Return the [X, Y] coordinate for the center point of the cell that contains the specified text.  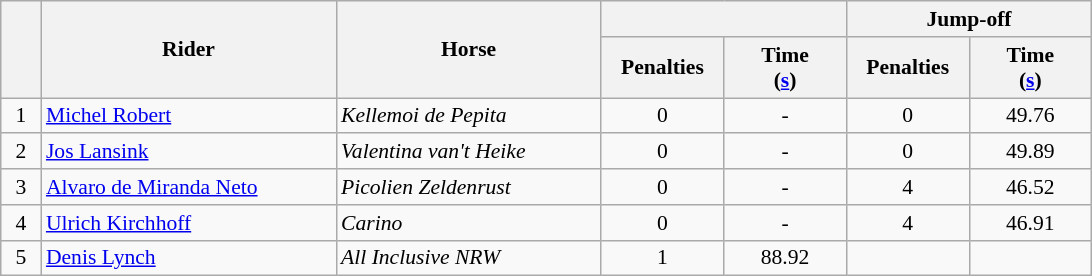
All Inclusive NRW [468, 258]
Kellemoi de Pepita [468, 116]
2 [21, 152]
46.91 [1030, 223]
Alvaro de Miranda Neto [188, 187]
Carino [468, 223]
Picolien Zeldenrust [468, 187]
49.89 [1030, 152]
3 [21, 187]
46.52 [1030, 187]
Ulrich Kirchhoff [188, 223]
88.92 [786, 258]
49.76 [1030, 116]
Jos Lansink [188, 152]
Denis Lynch [188, 258]
5 [21, 258]
Horse [468, 50]
Michel Robert [188, 116]
Jump-off [968, 19]
Rider [188, 50]
Valentina van't Heike [468, 152]
